Scan for the cell matching the given text and deliver its [x, y] coordinate at center. 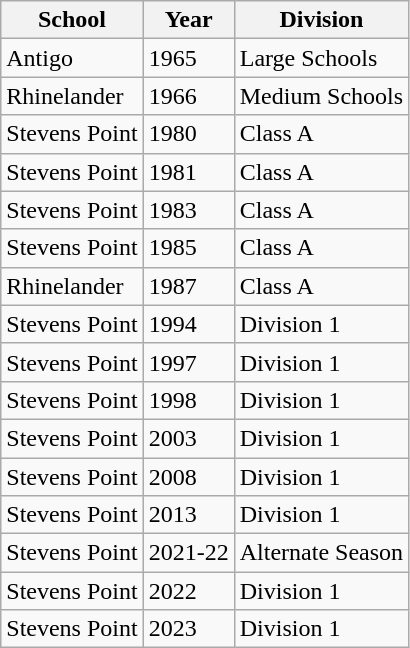
1997 [188, 362]
2008 [188, 477]
1966 [188, 96]
2021-22 [188, 553]
1981 [188, 172]
2023 [188, 629]
Antigo [72, 58]
1965 [188, 58]
2022 [188, 591]
1985 [188, 248]
2013 [188, 515]
Medium Schools [321, 96]
1980 [188, 134]
1998 [188, 400]
2003 [188, 438]
School [72, 20]
1994 [188, 324]
1983 [188, 210]
Division [321, 20]
Large Schools [321, 58]
Year [188, 20]
1987 [188, 286]
Alternate Season [321, 553]
